Pinpoint the cell where the given text exists, returning its (x, y) midpoint coordinate. 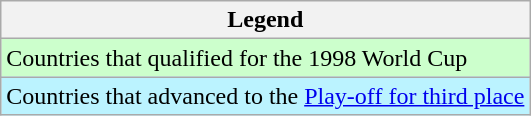
Countries that advanced to the Play-off for third place (266, 96)
Countries that qualified for the 1998 World Cup (266, 58)
Legend (266, 20)
